Find where the given text appears and provide that cell's center as (X, Y) coordinate. 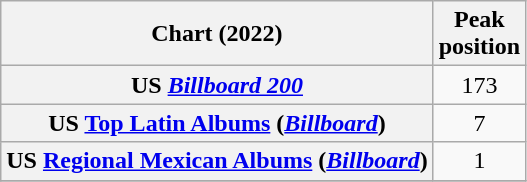
Peakposition (479, 34)
US Billboard 200 (217, 85)
173 (479, 85)
1 (479, 161)
7 (479, 123)
Chart (2022) (217, 34)
US Regional Mexican Albums (Billboard) (217, 161)
US Top Latin Albums (Billboard) (217, 123)
